Extract the (x, y) coordinate from the center of the cell holding the provided text.  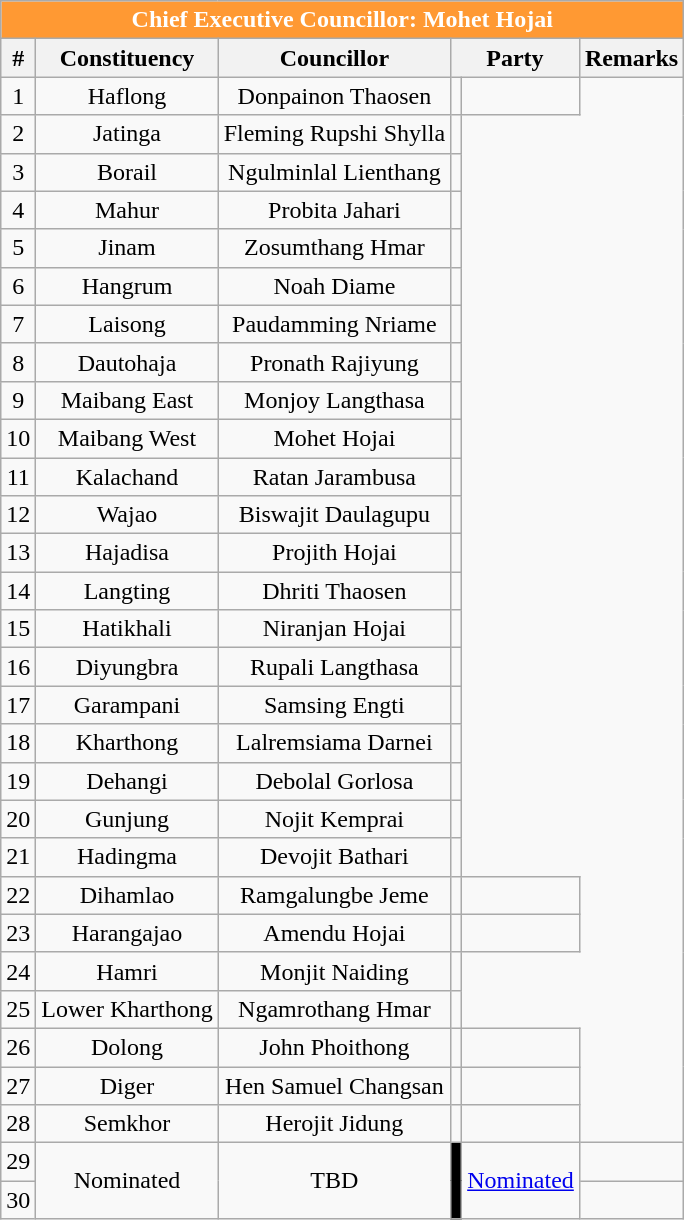
Probita Jahari (334, 210)
Fleming Rupshi Shylla (334, 134)
Borail (127, 172)
19 (18, 781)
Maibang East (127, 400)
Ramgalungbe Jeme (334, 895)
Samsing Engti (334, 705)
26 (18, 1047)
14 (18, 591)
Dehangi (127, 781)
16 (18, 667)
Dhriti Thaosen (334, 591)
Zosumthang Hmar (334, 248)
Diyungbra (127, 667)
Gunjung (127, 819)
Paudamming Nriame (334, 324)
Chief Executive Councillor: Mohet Hojai (342, 20)
Monjit Naiding (334, 971)
John Phoithong (334, 1047)
7 (18, 324)
3 (18, 172)
Herojit Jidung (334, 1124)
Remarks (631, 58)
Harangajao (127, 933)
TBD (334, 1181)
20 (18, 819)
Dautohaja (127, 362)
21 (18, 857)
6 (18, 286)
Ngulminlal Lienthang (334, 172)
Jatinga (127, 134)
28 (18, 1124)
Langting (127, 591)
11 (18, 477)
Haflong (127, 96)
Rupali Langthasa (334, 667)
12 (18, 515)
15 (18, 629)
Mahur (127, 210)
23 (18, 933)
1 (18, 96)
5 (18, 248)
4 (18, 210)
Jinam (127, 248)
Wajao (127, 515)
18 (18, 743)
22 (18, 895)
Projith Hojai (334, 553)
Dolong (127, 1047)
Ratan Jarambusa (334, 477)
30 (18, 1200)
Semkhor (127, 1124)
Hangrum (127, 286)
Amendu Hojai (334, 933)
Noah Diame (334, 286)
2 (18, 134)
10 (18, 438)
Dihamlao (127, 895)
Debolal Gorlosa (334, 781)
29 (18, 1162)
Monjoy Langthasa (334, 400)
Maibang West (127, 438)
Kalachand (127, 477)
Councillor (334, 58)
Kharthong (127, 743)
Party (516, 58)
27 (18, 1085)
Ngamrothang Hmar (334, 1009)
Diger (127, 1085)
Mohet Hojai (334, 438)
Constituency (127, 58)
24 (18, 971)
Garampani (127, 705)
17 (18, 705)
Hatikhali (127, 629)
Lalremsiama Darnei (334, 743)
8 (18, 362)
13 (18, 553)
Hamri (127, 971)
25 (18, 1009)
Nojit Kemprai (334, 819)
9 (18, 400)
Hadingma (127, 857)
Niranjan Hojai (334, 629)
Lower Kharthong (127, 1009)
Pronath Rajiyung (334, 362)
# (18, 58)
Laisong (127, 324)
Biswajit Daulagupu (334, 515)
Donpainon Thaosen (334, 96)
Hen Samuel Changsan (334, 1085)
Devojit Bathari (334, 857)
Hajadisa (127, 553)
